Provide the (X, Y) coordinate of the cell's center where the given text is located.  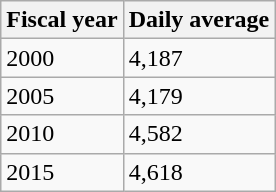
Daily average (199, 20)
4,618 (199, 172)
4,582 (199, 134)
2005 (62, 96)
4,187 (199, 58)
4,179 (199, 96)
2015 (62, 172)
2010 (62, 134)
Fiscal year (62, 20)
2000 (62, 58)
